Extract the (x, y) coordinate from the center of the cell holding the provided text.  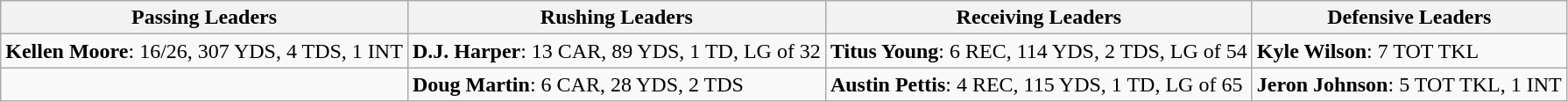
Doug Martin: 6 CAR, 28 YDS, 2 TDS (617, 84)
Kyle Wilson: 7 TOT TKL (1409, 51)
Austin Pettis: 4 REC, 115 YDS, 1 TD, LG of 65 (1039, 84)
Rushing Leaders (617, 18)
Titus Young: 6 REC, 114 YDS, 2 TDS, LG of 54 (1039, 51)
D.J. Harper: 13 CAR, 89 YDS, 1 TD, LG of 32 (617, 51)
Defensive Leaders (1409, 18)
Kellen Moore: 16/26, 307 YDS, 4 TDS, 1 INT (205, 51)
Passing Leaders (205, 18)
Jeron Johnson: 5 TOT TKL, 1 INT (1409, 84)
Receiving Leaders (1039, 18)
